For the text-containing cell, return its midpoint in (X, Y) coordinate format. 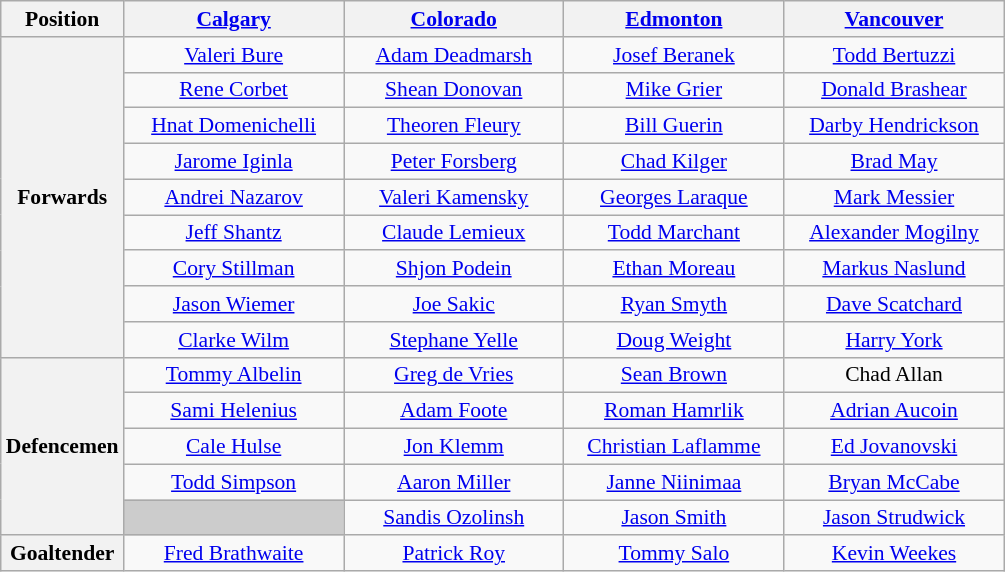
Donald Brashear (894, 90)
Ryan Smyth (674, 304)
Shjon Podein (454, 269)
Claude Lemieux (454, 233)
Jarome Iginla (234, 162)
Valeri Bure (234, 55)
Alexander Mogilny (894, 233)
Tommy Salo (674, 554)
Janne Niinimaa (674, 482)
Todd Simpson (234, 482)
Kevin Weekes (894, 554)
Christian Laflamme (674, 447)
Defencemen (62, 446)
Tommy Albelin (234, 375)
Todd Marchant (674, 233)
Greg de Vries (454, 375)
Mark Messier (894, 197)
Forwards (62, 198)
Jason Smith (674, 518)
Josef Beranek (674, 55)
Hnat Domenichelli (234, 126)
Fred Brathwaite (234, 554)
Rene Corbet (234, 90)
Cale Hulse (234, 447)
Darby Hendrickson (894, 126)
Cory Stillman (234, 269)
Adrian Aucoin (894, 411)
Stephane Yelle (454, 340)
Peter Forsberg (454, 162)
Ed Jovanovski (894, 447)
Sean Brown (674, 375)
Markus Naslund (894, 269)
Clarke Wilm (234, 340)
Valeri Kamensky (454, 197)
Bryan McCabe (894, 482)
Brad May (894, 162)
Roman Hamrlik (674, 411)
Edmonton (674, 19)
Dave Scatchard (894, 304)
Ethan Moreau (674, 269)
Harry York (894, 340)
Adam Foote (454, 411)
Chad Kilger (674, 162)
Mike Grier (674, 90)
Chad Allan (894, 375)
Jason Wiemer (234, 304)
Patrick Roy (454, 554)
Calgary (234, 19)
Colorado (454, 19)
Aaron Miller (454, 482)
Georges Laraque (674, 197)
Shean Donovan (454, 90)
Position (62, 19)
Sami Helenius (234, 411)
Doug Weight (674, 340)
Theoren Fleury (454, 126)
Jason Strudwick (894, 518)
Goaltender (62, 554)
Sandis Ozolinsh (454, 518)
Vancouver (894, 19)
Jeff Shantz (234, 233)
Andrei Nazarov (234, 197)
Todd Bertuzzi (894, 55)
Jon Klemm (454, 447)
Adam Deadmarsh (454, 55)
Bill Guerin (674, 126)
Joe Sakic (454, 304)
